Return [X, Y] of the center of cell containing provided text 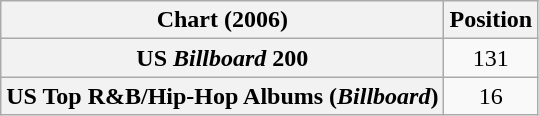
US Top R&B/Hip-Hop Albums (Billboard) [222, 96]
Position [491, 20]
Chart (2006) [222, 20]
US Billboard 200 [222, 58]
131 [491, 58]
16 [491, 96]
